For the text-containing cell, return its midpoint in [X, Y] coordinate format. 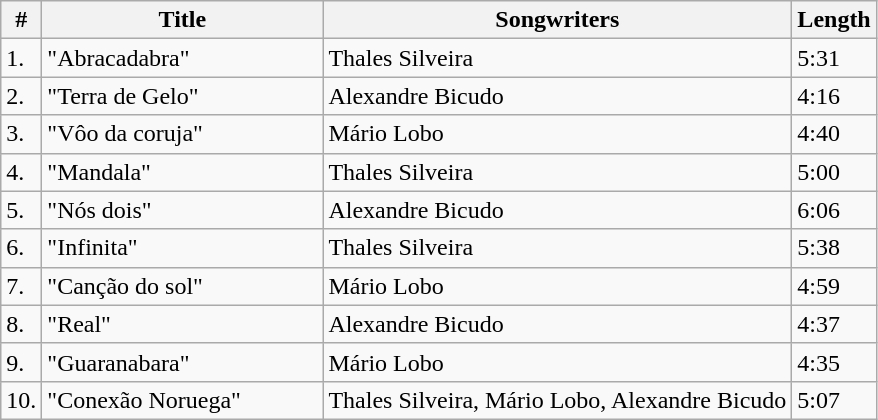
"Canção do sol" [182, 286]
4. [22, 172]
Title [182, 20]
4:37 [834, 324]
4:16 [834, 96]
"Abracadabra" [182, 58]
"Terra de Gelo" [182, 96]
"Mandala" [182, 172]
4:35 [834, 362]
4:59 [834, 286]
6. [22, 248]
"Nós dois" [182, 210]
1. [22, 58]
4:40 [834, 134]
"Infinita" [182, 248]
7. [22, 286]
8. [22, 324]
Thales Silveira, Mário Lobo, Alexandre Bicudo [558, 400]
Length [834, 20]
5. [22, 210]
"Conexão Noruega" [182, 400]
2. [22, 96]
5:38 [834, 248]
3. [22, 134]
6:06 [834, 210]
# [22, 20]
5:00 [834, 172]
5:31 [834, 58]
10. [22, 400]
9. [22, 362]
"Guaranabara" [182, 362]
"Vôo da coruja" [182, 134]
"Real" [182, 324]
Songwriters [558, 20]
5:07 [834, 400]
